Return [x, y] of the center of cell containing provided text 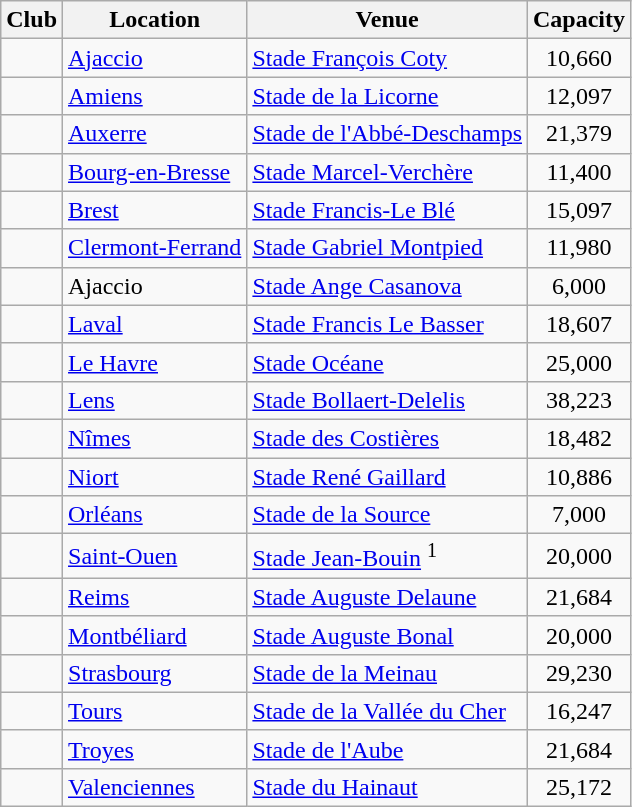
Stade Auguste Delaune [388, 597]
25,000 [580, 362]
Stade Gabriel Montpied [388, 248]
11,980 [580, 248]
Stade de l'Abbé-Deschamps [388, 134]
Nîmes [155, 438]
Tours [155, 711]
Stade de la Source [388, 515]
Stade Ange Casanova [388, 286]
29,230 [580, 673]
Stade de l'Aube [388, 749]
11,400 [580, 172]
Stade de la Vallée du Cher [388, 711]
Stade de la Meinau [388, 673]
Stade de la Licorne [388, 96]
7,000 [580, 515]
Montbéliard [155, 635]
Orléans [155, 515]
Stade Bollaert-Delelis [388, 400]
Capacity [580, 20]
Venue [388, 20]
Stade François Coty [388, 58]
Stade Auguste Bonal [388, 635]
Stade Francis-Le Blé [388, 210]
12,097 [580, 96]
Stade Marcel-Verchère [388, 172]
10,660 [580, 58]
Valenciennes [155, 787]
Bourg-en-Bresse [155, 172]
16,247 [580, 711]
Stade René Gaillard [388, 477]
6,000 [580, 286]
Stade du Hainaut [388, 787]
Stade Francis Le Basser [388, 324]
Location [155, 20]
15,097 [580, 210]
Club [32, 20]
Saint-Ouen [155, 556]
21,379 [580, 134]
Stade des Costières [388, 438]
Lens [155, 400]
Brest [155, 210]
Troyes [155, 749]
18,607 [580, 324]
10,886 [580, 477]
25,172 [580, 787]
Amiens [155, 96]
Clermont-Ferrand [155, 248]
Strasbourg [155, 673]
18,482 [580, 438]
Le Havre [155, 362]
38,223 [580, 400]
Stade Jean-Bouin 1 [388, 556]
Stade Océane [388, 362]
Auxerre [155, 134]
Reims [155, 597]
Niort [155, 477]
Laval [155, 324]
